Output the [X, Y] coordinate of the center of the cell containing the given text.  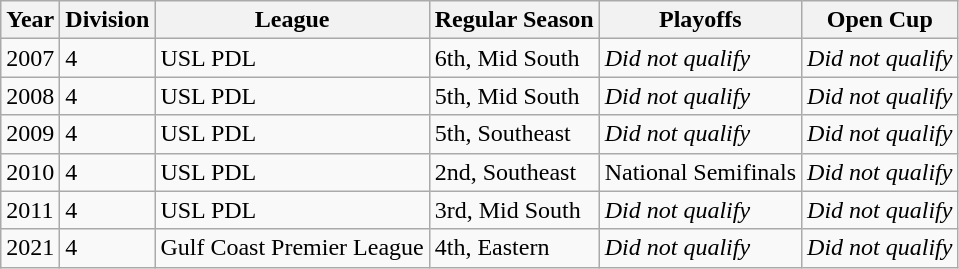
2008 [30, 96]
2010 [30, 172]
League [292, 20]
5th, Mid South [514, 96]
3rd, Mid South [514, 210]
2007 [30, 58]
Year [30, 20]
5th, Southeast [514, 134]
Regular Season [514, 20]
Open Cup [880, 20]
2009 [30, 134]
2nd, Southeast [514, 172]
4th, Eastern [514, 248]
6th, Mid South [514, 58]
2011 [30, 210]
National Semifinals [700, 172]
Division [108, 20]
2021 [30, 248]
Gulf Coast Premier League [292, 248]
Playoffs [700, 20]
